Return the [X, Y] coordinate for the center point of the cell that contains the specified text.  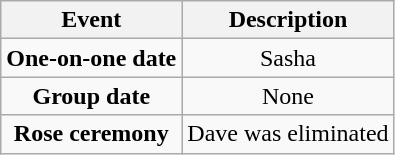
Event [92, 20]
Dave was eliminated [288, 134]
One-on-one date [92, 58]
Sasha [288, 58]
Rose ceremony [92, 134]
Group date [92, 96]
Description [288, 20]
None [288, 96]
